Scan for the cell matching the given text and deliver its [X, Y] coordinate at center. 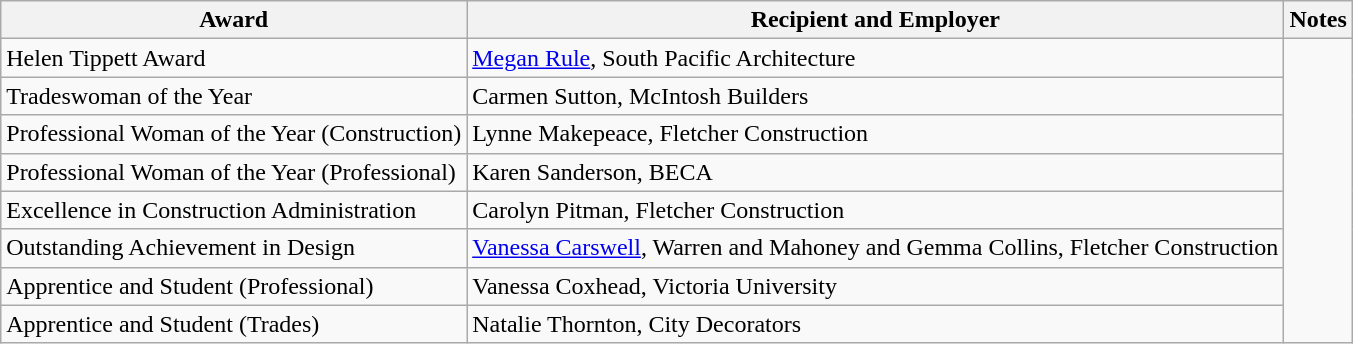
Vanessa Coxhead, Victoria University [876, 286]
Megan Rule, South Pacific Architecture [876, 58]
Professional Woman of the Year (Professional) [234, 172]
Karen Sanderson, BECA [876, 172]
Lynne Makepeace, Fletcher Construction [876, 134]
Excellence in Construction Administration [234, 210]
Carolyn Pitman, Fletcher Construction [876, 210]
Tradeswoman of the Year [234, 96]
Vanessa Carswell, Warren and Mahoney and Gemma Collins, Fletcher Construction [876, 248]
Natalie Thornton, City Decorators [876, 324]
Helen Tippett Award [234, 58]
Professional Woman of the Year (Construction) [234, 134]
Notes [1318, 20]
Recipient and Employer [876, 20]
Apprentice and Student (Trades) [234, 324]
Apprentice and Student (Professional) [234, 286]
Outstanding Achievement in Design [234, 248]
Award [234, 20]
Carmen Sutton, McIntosh Builders [876, 96]
